Determine the [X, Y] coordinate at the center of the cell enclosing the given text.  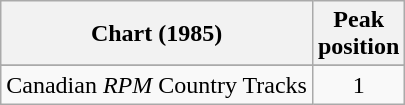
Chart (1985) [157, 34]
Peakposition [358, 34]
Canadian RPM Country Tracks [157, 85]
1 [358, 85]
